Locate the cell with the specified text and output its [x, y] center coordinate. 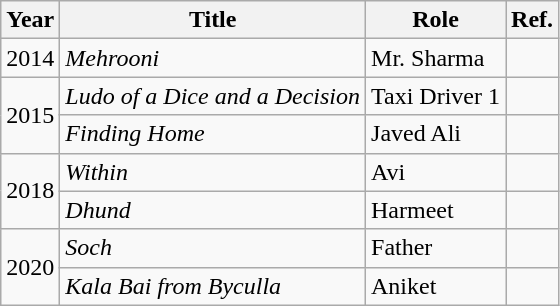
Taxi Driver 1 [436, 96]
Javed Ali [436, 134]
Mr. Sharma [436, 58]
Ludo of a Dice and a Decision [213, 96]
2020 [30, 267]
Role [436, 20]
Avi [436, 172]
Year [30, 20]
Soch [213, 248]
Title [213, 20]
Dhund [213, 210]
2018 [30, 191]
2014 [30, 58]
Aniket [436, 286]
Finding Home [213, 134]
Father [436, 248]
2015 [30, 115]
Harmeet [436, 210]
Mehrooni [213, 58]
Ref. [532, 20]
Within [213, 172]
Kala Bai from Byculla [213, 286]
